For the text-containing cell, return its midpoint in (X, Y) coordinate format. 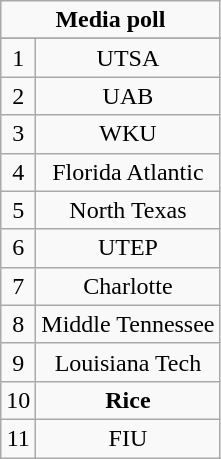
WKU (128, 134)
Rice (128, 400)
5 (18, 210)
1 (18, 58)
UAB (128, 96)
UTSA (128, 58)
UTEP (128, 248)
3 (18, 134)
8 (18, 324)
FIU (128, 438)
11 (18, 438)
Florida Atlantic (128, 172)
2 (18, 96)
10 (18, 400)
9 (18, 362)
6 (18, 248)
4 (18, 172)
Media poll (110, 20)
Middle Tennessee (128, 324)
North Texas (128, 210)
7 (18, 286)
Louisiana Tech (128, 362)
Charlotte (128, 286)
